Extract the (X, Y) coordinate from the center of the cell holding the provided text.  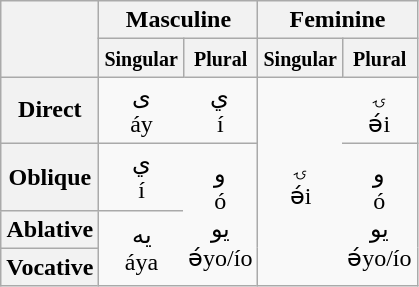
یهáya (141, 248)
Vocative (50, 267)
Masculine (178, 20)
Direct (50, 110)
Oblique (50, 176)
Ablative (50, 229)
Feminine (338, 20)
یáy (141, 110)
